Locate the cell with the specified text and output its (X, Y) center coordinate. 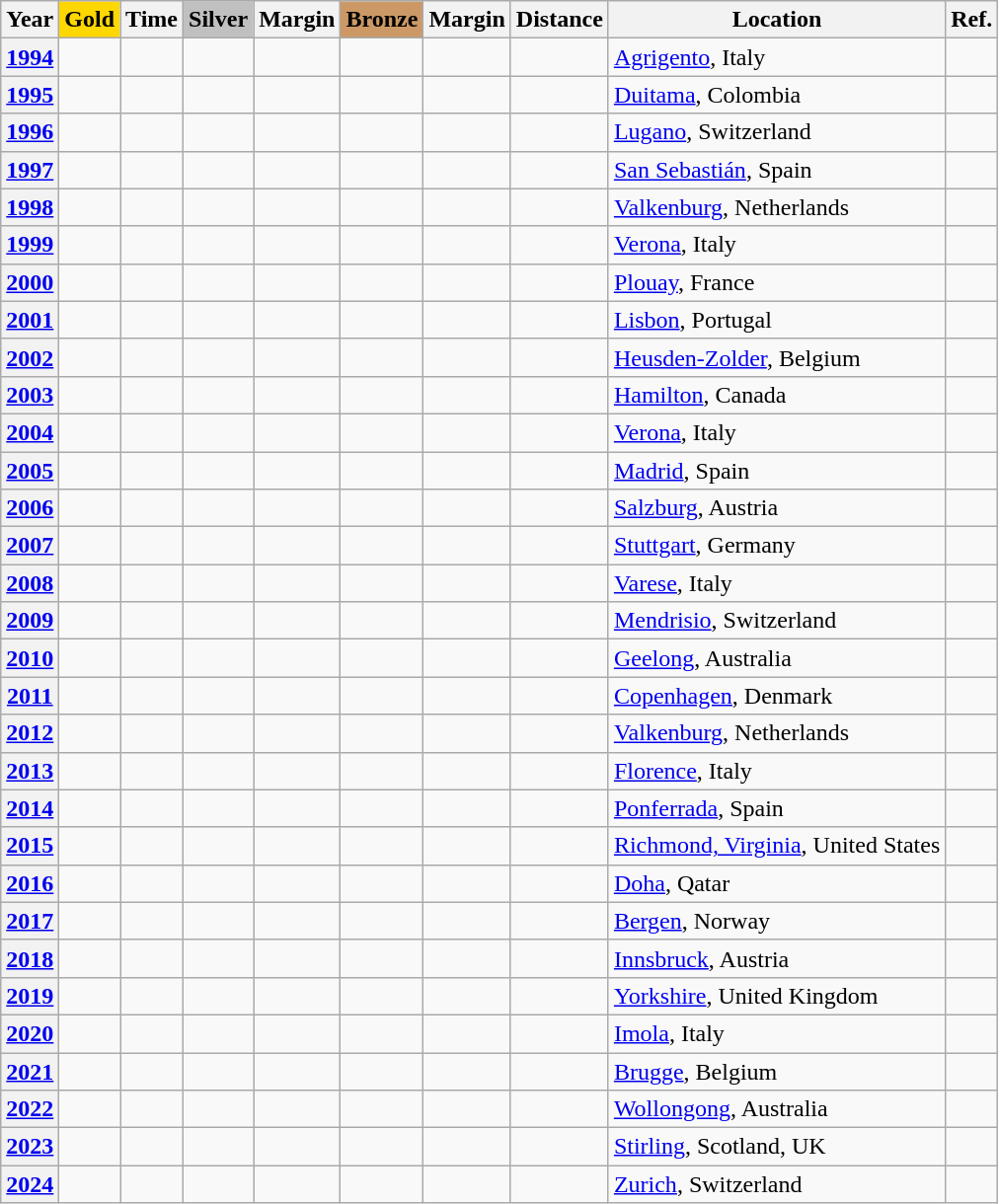
Zurich, Switzerland (776, 1184)
2002 (30, 357)
Copenhagen, Denmark (776, 696)
2024 (30, 1184)
2007 (30, 546)
Time (152, 20)
2009 (30, 621)
Hamilton, Canada (776, 395)
1995 (30, 95)
Wollongong, Australia (776, 1109)
Distance (559, 20)
1998 (30, 207)
2019 (30, 996)
Stirling, Scotland, UK (776, 1147)
Madrid, Spain (776, 471)
2003 (30, 395)
Duitama, Colombia (776, 95)
Brugge, Belgium (776, 1071)
2016 (30, 883)
Bergen, Norway (776, 921)
1999 (30, 245)
Salzburg, Austria (776, 508)
2015 (30, 846)
Stuttgart, Germany (776, 546)
Ponferrada, Spain (776, 808)
2001 (30, 320)
Bronze (382, 20)
Yorkshire, United Kingdom (776, 996)
Lugano, Switzerland (776, 132)
Gold (90, 20)
Innsbruck, Austria (776, 958)
Imola, Italy (776, 1033)
Ref. (971, 20)
2011 (30, 696)
Richmond, Virginia, United States (776, 846)
2021 (30, 1071)
Year (30, 20)
2023 (30, 1147)
2013 (30, 771)
2012 (30, 733)
Agrigento, Italy (776, 57)
Location (776, 20)
1994 (30, 57)
2006 (30, 508)
2000 (30, 282)
2020 (30, 1033)
Geelong, Australia (776, 658)
2018 (30, 958)
Heusden-Zolder, Belgium (776, 357)
Plouay, France (776, 282)
2008 (30, 583)
Lisbon, Portugal (776, 320)
Mendrisio, Switzerland (776, 621)
1996 (30, 132)
2010 (30, 658)
Silver (219, 20)
2005 (30, 471)
2014 (30, 808)
2017 (30, 921)
2022 (30, 1109)
1997 (30, 170)
Doha, Qatar (776, 883)
Florence, Italy (776, 771)
San Sebastián, Spain (776, 170)
2004 (30, 432)
Varese, Italy (776, 583)
